For the text-containing cell, return its midpoint in [x, y] coordinate format. 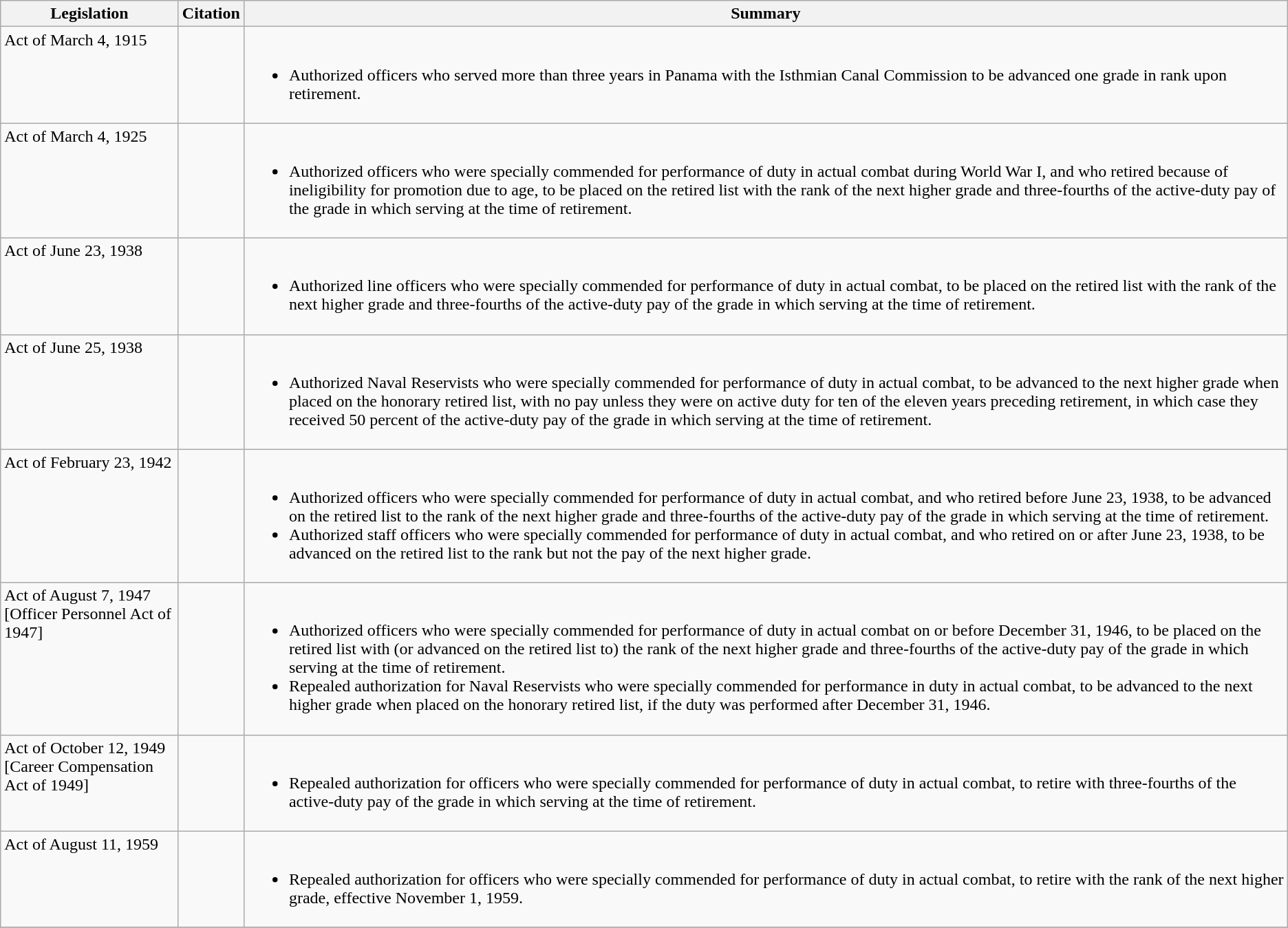
Act of June 23, 1938 [89, 286]
Act of June 25, 1938 [89, 392]
Legislation [89, 14]
Act of February 23, 1942 [89, 516]
Act of March 4, 1915 [89, 75]
Act of August 7, 1947[Officer Personnel Act of 1947] [89, 659]
Act of March 4, 1925 [89, 180]
Act of October 12, 1949[Career Compensation Act of 1949] [89, 783]
Citation [211, 14]
Summary [765, 14]
Act of August 11, 1959 [89, 879]
Authorized officers who served more than three years in Panama with the Isthmian Canal Commission to be advanced one grade in rank upon retirement. [765, 75]
